Provide the (x, y) coordinate of the cell's center where the given text is located.  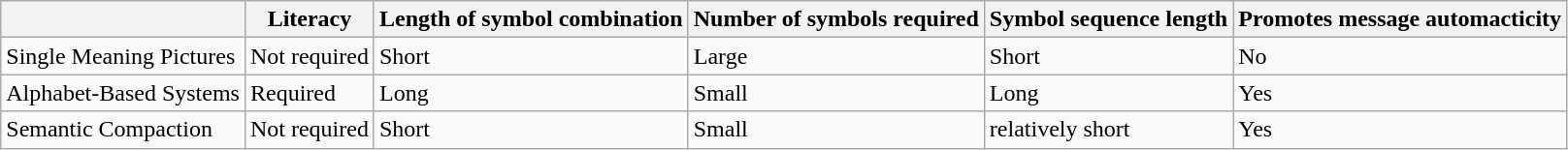
Length of symbol combination (531, 19)
Literacy (309, 19)
Required (309, 93)
Alphabet-Based Systems (123, 93)
relatively short (1108, 130)
Number of symbols required (836, 19)
Symbol sequence length (1108, 19)
Promotes message automacticity (1400, 19)
Single Meaning Pictures (123, 56)
Semantic Compaction (123, 130)
Large (836, 56)
No (1400, 56)
